Return [x, y] of the center of cell containing provided text 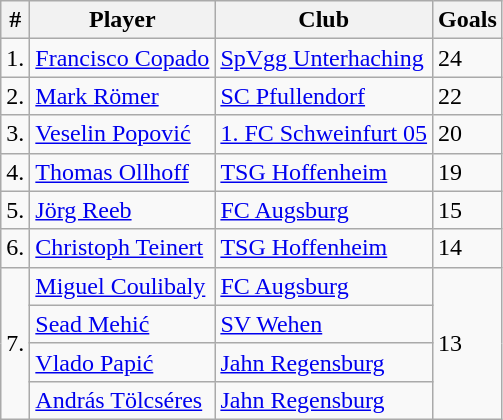
Mark Römer [122, 96]
1. [16, 58]
SC Pfullendorf [324, 96]
14 [468, 248]
Sead Mehić [122, 324]
Miguel Coulibaly [122, 286]
24 [468, 58]
Thomas Ollhoff [122, 172]
2. [16, 96]
# [16, 20]
5. [16, 210]
19 [468, 172]
13 [468, 343]
15 [468, 210]
Christoph Teinert [122, 248]
Player [122, 20]
Veselin Popović [122, 134]
Goals [468, 20]
Francisco Copado [122, 58]
22 [468, 96]
SV Wehen [324, 324]
Vlado Papić [122, 362]
Jörg Reeb [122, 210]
4. [16, 172]
1. FC Schweinfurt 05 [324, 134]
3. [16, 134]
20 [468, 134]
6. [16, 248]
SpVgg Unterhaching [324, 58]
András Tölcséres [122, 400]
7. [16, 343]
Club [324, 20]
